Scan for the cell matching the given text and deliver its (x, y) coordinate at center. 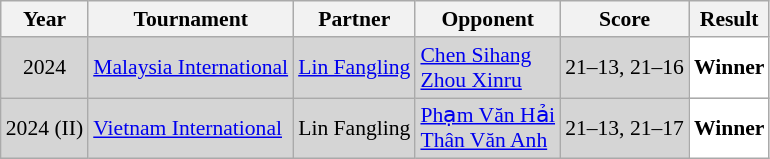
Opponent (488, 19)
2024 (II) (44, 128)
Malaysia International (190, 68)
Chen Sihang Zhou Xinru (488, 68)
Partner (354, 19)
21–13, 21–17 (624, 128)
Result (730, 19)
21–13, 21–16 (624, 68)
Tournament (190, 19)
Score (624, 19)
Phạm Văn Hải Thân Văn Anh (488, 128)
2024 (44, 68)
Vietnam International (190, 128)
Year (44, 19)
